Return the (X, Y) coordinate for the center point of the cell that contains the specified text.  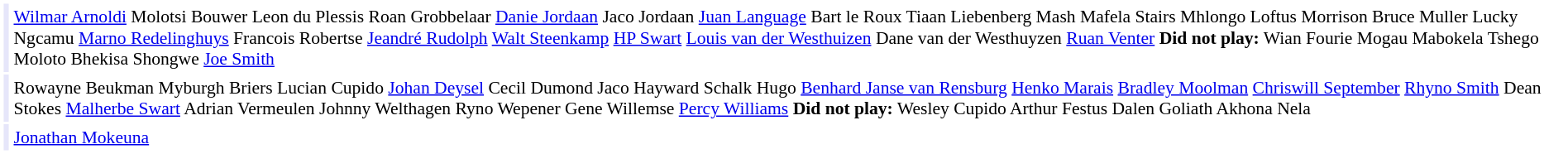
Jonathan Mokeuna (788, 137)
